Extract the [X, Y] coordinate from the center of the cell holding the provided text.  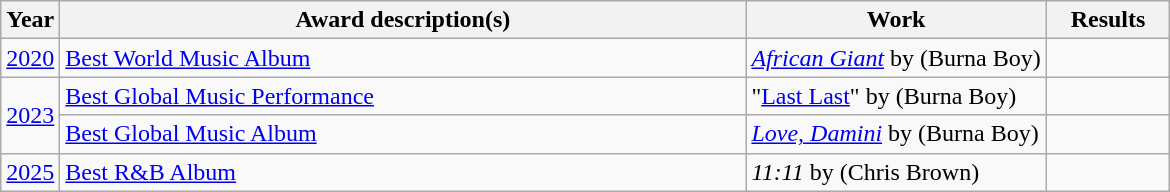
Award description(s) [403, 20]
11:11 by (Chris Brown) [896, 172]
2020 [30, 58]
Best R&B Album [403, 172]
Best World Music Album [403, 58]
African Giant by (Burna Boy) [896, 58]
2023 [30, 115]
Best Global Music Album [403, 134]
Work [896, 20]
Results [1108, 20]
Year [30, 20]
Best Global Music Performance [403, 96]
Love, Damini by (Burna Boy) [896, 134]
2025 [30, 172]
"Last Last" by (Burna Boy) [896, 96]
